Provide the [X, Y] coordinate of the cell's center where the given text is located.  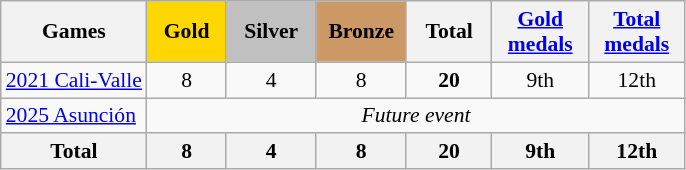
Bronze [361, 32]
Total medals [636, 32]
Future event [416, 116]
2021 Cali-Valle [74, 80]
Gold medals [540, 32]
2025 Asunción [74, 116]
Gold [186, 32]
Silver [271, 32]
Games [74, 32]
